Find where the given text appears and provide that cell's center as [X, Y] coordinate. 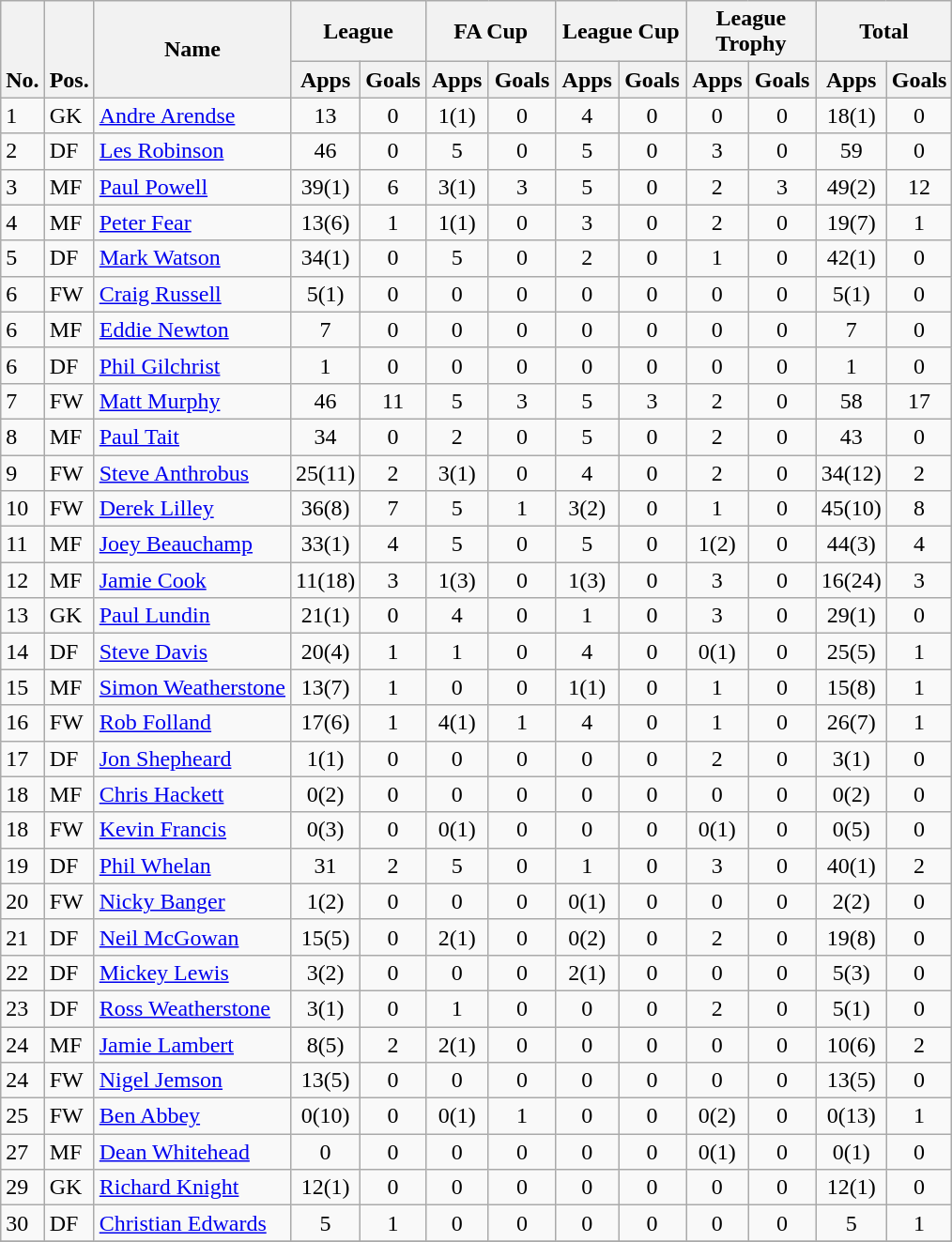
19(8) [851, 937]
Craig Russell [192, 294]
14 [23, 652]
29 [23, 1188]
Ben Abbey [192, 1116]
30 [23, 1223]
Jamie Cook [192, 580]
Derek Lilley [192, 509]
25 [23, 1116]
59 [851, 151]
8(5) [326, 1045]
Chris Hackett [192, 794]
0(3) [326, 830]
15(5) [326, 937]
29(1) [851, 616]
Richard Knight [192, 1188]
10 [23, 509]
20 [23, 901]
League [359, 32]
Paul Tait [192, 437]
Paul Lundin [192, 616]
Andre Arendse [192, 115]
Nicky Banger [192, 901]
Mark Watson [192, 258]
16(24) [851, 580]
34(1) [326, 258]
League Trophy [751, 32]
Name [192, 49]
25(5) [851, 652]
49(2) [851, 187]
31 [326, 866]
Nigel Jemson [192, 1081]
Neil McGowan [192, 937]
Kevin Francis [192, 830]
Mickey Lewis [192, 973]
15(8) [851, 687]
18(1) [851, 115]
Paul Powell [192, 187]
23 [23, 1008]
Dean Whitehead [192, 1152]
42(1) [851, 258]
League Cup [622, 32]
19 [23, 866]
22 [23, 973]
25(11) [326, 472]
33(1) [326, 544]
40(1) [851, 866]
0(13) [851, 1116]
13(7) [326, 687]
Jamie Lambert [192, 1045]
21(1) [326, 616]
No. [23, 49]
Peter Fear [192, 222]
45(10) [851, 509]
9 [23, 472]
34 [326, 437]
Pos. [69, 49]
Les Robinson [192, 151]
Phil Gilchrist [192, 365]
Phil Whelan [192, 866]
Jon Shepheard [192, 759]
0(10) [326, 1116]
2(2) [851, 901]
34(12) [851, 472]
15 [23, 687]
Ross Weatherstone [192, 1008]
Christian Edwards [192, 1223]
Simon Weatherstone [192, 687]
4(1) [456, 723]
19(7) [851, 222]
39(1) [326, 187]
Rob Folland [192, 723]
FA Cup [490, 32]
43 [851, 437]
Steve Davis [192, 652]
Matt Murphy [192, 401]
Total [884, 32]
Steve Anthrobus [192, 472]
27 [23, 1152]
10(6) [851, 1045]
26(7) [851, 723]
20(4) [326, 652]
17(6) [326, 723]
5(3) [851, 973]
21 [23, 937]
58 [851, 401]
0(5) [851, 830]
11(18) [326, 580]
16 [23, 723]
44(3) [851, 544]
13(6) [326, 222]
36(8) [326, 509]
Joey Beauchamp [192, 544]
Eddie Newton [192, 330]
